Detect which cell encompasses the target text, then output its (X, Y) center coordinate. 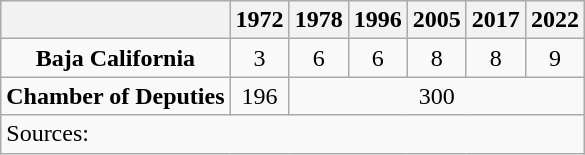
1996 (378, 20)
300 (436, 96)
196 (260, 96)
9 (554, 58)
2005 (436, 20)
2022 (554, 20)
3 (260, 58)
Chamber of Deputies (116, 96)
1978 (318, 20)
Baja California (116, 58)
1972 (260, 20)
Sources: (293, 134)
2017 (496, 20)
